Detect which cell encompasses the target text, then output its [x, y] center coordinate. 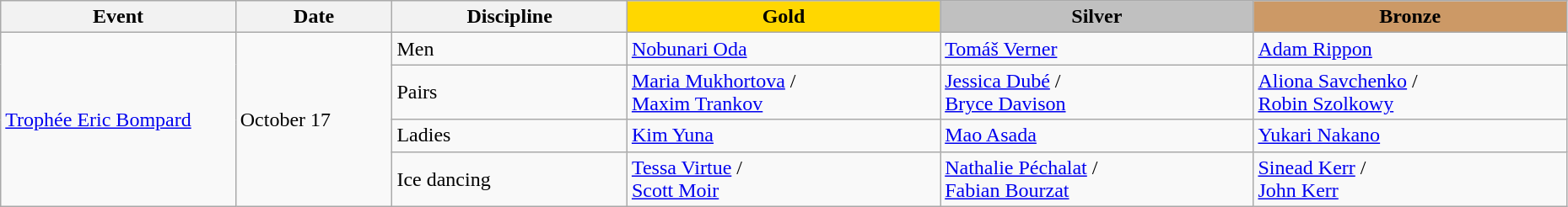
Pairs [509, 93]
Mao Asada [1097, 135]
Tessa Virtue / Scott Moir [783, 178]
Event [118, 17]
Adam Rippon [1410, 49]
Trophée Eric Bompard [118, 119]
Jessica Dubé / Bryce Davison [1097, 93]
Silver [1097, 17]
Sinead Kerr / John Kerr [1410, 178]
Maria Mukhortova / Maxim Trankov [783, 93]
Ladies [509, 135]
Kim Yuna [783, 135]
Date [314, 17]
Ice dancing [509, 178]
Yukari Nakano [1410, 135]
Men [509, 49]
Gold [783, 17]
Tomáš Verner [1097, 49]
Nathalie Péchalat / Fabian Bourzat [1097, 178]
Discipline [509, 17]
Bronze [1410, 17]
Aliona Savchenko / Robin Szolkowy [1410, 93]
Nobunari Oda [783, 49]
October 17 [314, 119]
